For the text-containing cell, return its midpoint in (x, y) coordinate format. 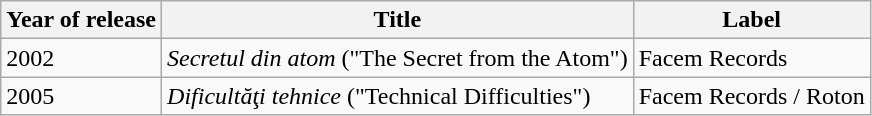
Secretul din atom ("The Secret from the Atom") (398, 58)
Dificultăţi tehnice ("Technical Difficulties") (398, 96)
Facem Records / Roton (752, 96)
Label (752, 20)
Facem Records (752, 58)
Title (398, 20)
2005 (82, 96)
2002 (82, 58)
Year of release (82, 20)
